For the text-containing cell, return its midpoint in [X, Y] coordinate format. 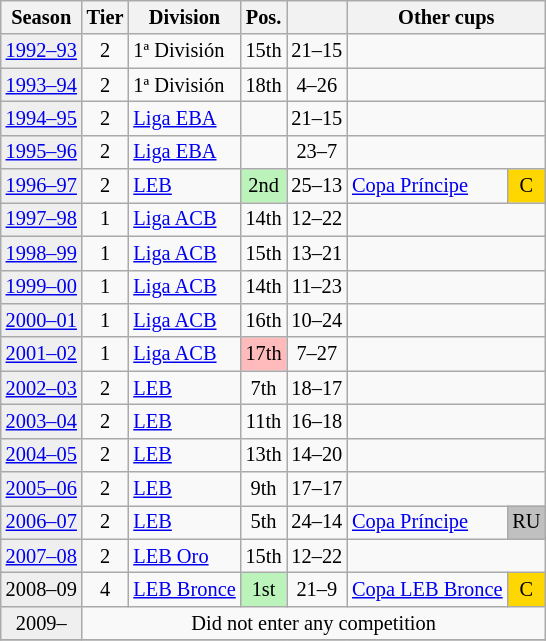
2008–09 [42, 589]
2002–03 [42, 388]
21–9 [316, 589]
14–20 [316, 455]
2009– [42, 623]
4–26 [316, 85]
Did not enter any competition [314, 623]
4 [106, 589]
1995–96 [42, 152]
13–21 [316, 253]
Tier [106, 17]
2nd [264, 186]
Season [42, 17]
Division [184, 17]
25–13 [316, 186]
7th [264, 388]
13th [264, 455]
Pos. [264, 17]
24–14 [316, 522]
2006–07 [42, 522]
LEB Oro [184, 556]
2000–01 [42, 320]
5th [264, 522]
RU [526, 522]
Other cups [446, 17]
1998–99 [42, 253]
2007–08 [42, 556]
1999–00 [42, 287]
18–17 [316, 388]
1997–98 [42, 219]
10–24 [316, 320]
18th [264, 85]
1st [264, 589]
17–17 [316, 489]
2004–05 [42, 455]
Copa LEB Bronce [427, 589]
9th [264, 489]
7–27 [316, 354]
1993–94 [42, 85]
1992–93 [42, 51]
2003–04 [42, 421]
16–18 [316, 421]
LEB Bronce [184, 589]
11–23 [316, 287]
2001–02 [42, 354]
23–7 [316, 152]
2005–06 [42, 489]
17th [264, 354]
1994–95 [42, 118]
16th [264, 320]
1996–97 [42, 186]
11th [264, 421]
